Search for the cell housing the specified text and yield its (X, Y) center coordinate. 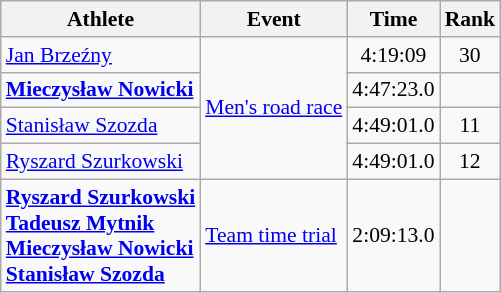
Time (393, 19)
Stanisław Szozda (100, 126)
Ryszard Szurkowski (100, 162)
Mieczysław Nowicki (100, 90)
Ryszard SzurkowskiTadeusz MytnikMieczysław NowickiStanisław Szozda (100, 235)
Event (274, 19)
Team time trial (274, 235)
11 (470, 126)
2:09:13.0 (393, 235)
Jan Brzeźny (100, 55)
4:19:09 (393, 55)
12 (470, 162)
Men's road race (274, 108)
Rank (470, 19)
30 (470, 55)
Athlete (100, 19)
4:47:23.0 (393, 90)
